Find where the given text appears and provide that cell's center as (X, Y) coordinate. 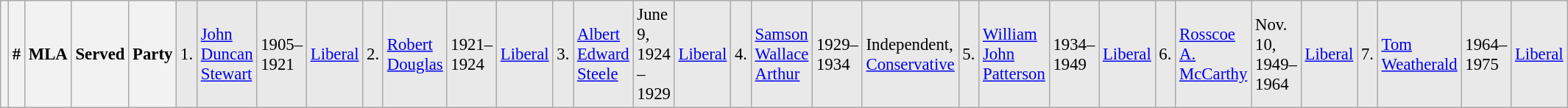
2. (373, 54)
4. (741, 54)
William John Patterson (1014, 54)
7. (1368, 54)
Served (100, 54)
John Duncan Stewart (227, 54)
5. (969, 54)
# (16, 54)
1929–1934 (838, 54)
Independent, Conservative (910, 54)
1. (187, 54)
Party (153, 54)
Tom Weatherald (1419, 54)
Nov. 10, 1949–1964 (1276, 54)
1964–1975 (1486, 54)
1934–1949 (1074, 54)
3. (563, 54)
Albert Edward Steele (604, 54)
June 9, 1924 – 1929 (654, 54)
1921–1924 (472, 54)
MLA (48, 54)
1905–1921 (282, 54)
6. (1165, 54)
Samson Wallace Arthur (782, 54)
Rosscoe A. McCarthy (1213, 54)
Robert Douglas (415, 54)
